Locate the cell with the specified text and output its (x, y) center coordinate. 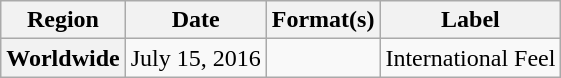
International Feel (470, 58)
Worldwide (63, 58)
Format(s) (323, 20)
Date (196, 20)
Label (470, 20)
July 15, 2016 (196, 58)
Region (63, 20)
